Find where the given text appears and provide that cell's center as (x, y) coordinate. 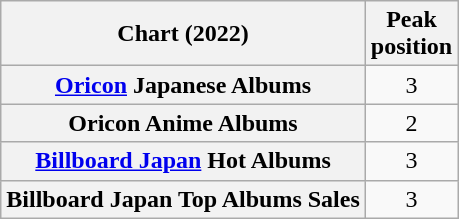
Billboard Japan Hot Albums (184, 161)
Billboard Japan Top Albums Sales (184, 199)
2 (411, 123)
Oricon Anime Albums (184, 123)
Oricon Japanese Albums (184, 85)
Chart (2022) (184, 34)
Peak position (411, 34)
